From the cell containing the given text, extract its center point as (x, y) coordinate. 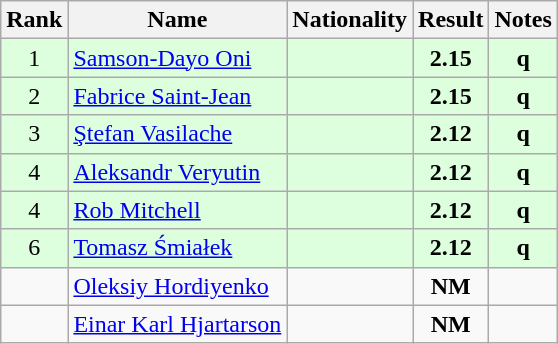
Notes (523, 20)
Ştefan Vasilache (178, 134)
Rob Mitchell (178, 210)
Einar Karl Hjartarson (178, 324)
Result (451, 20)
Aleksandr Veryutin (178, 172)
6 (34, 248)
2 (34, 96)
Fabrice Saint-Jean (178, 96)
3 (34, 134)
1 (34, 58)
Name (178, 20)
Rank (34, 20)
Samson-Dayo Oni (178, 58)
Nationality (350, 20)
Oleksiy Hordiyenko (178, 286)
Tomasz Śmiałek (178, 248)
